Detect which cell encompasses the target text, then output its [x, y] center coordinate. 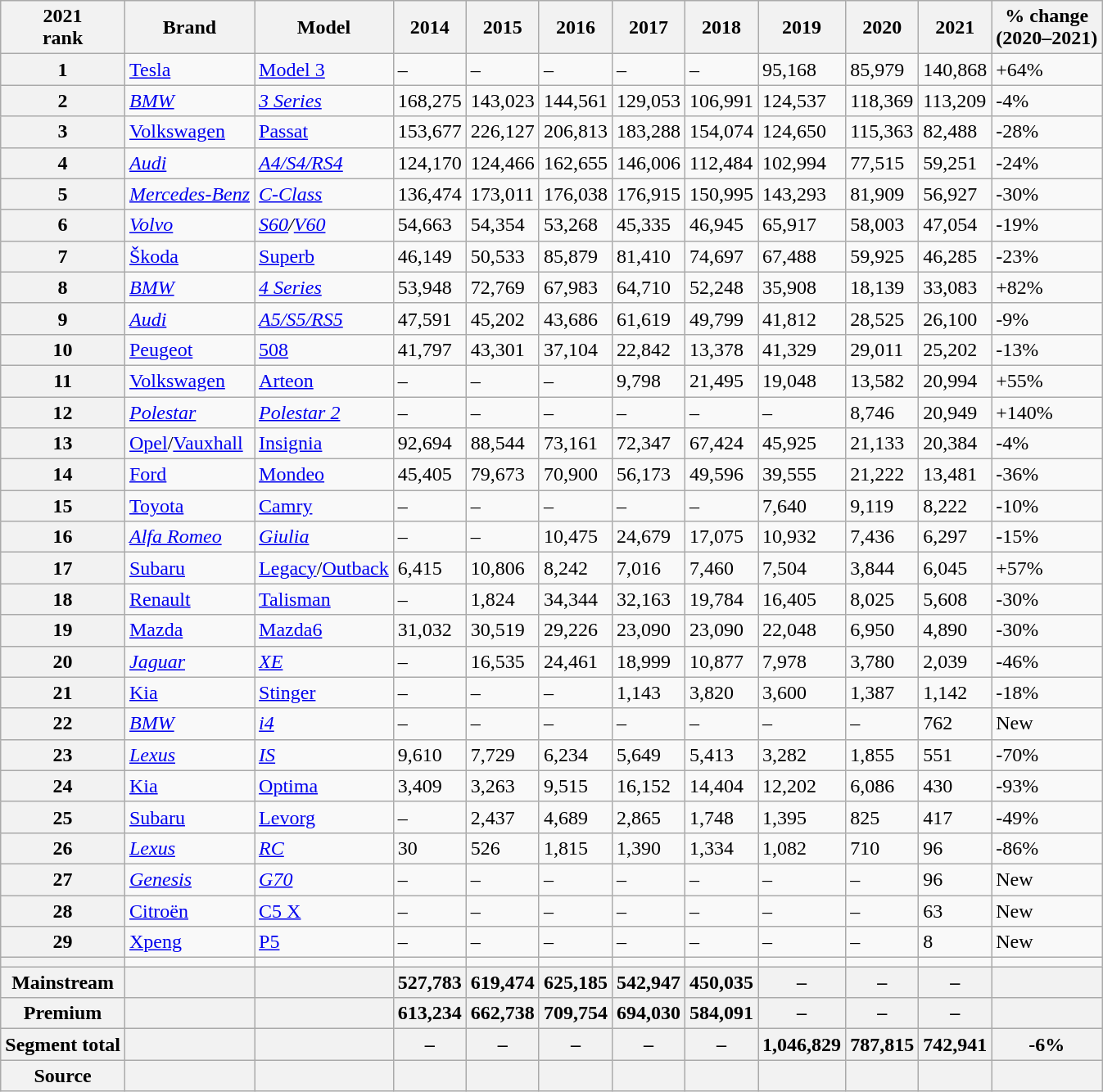
70,900 [575, 475]
73,161 [575, 444]
33,083 [955, 287]
41,329 [802, 350]
18 [63, 599]
2014 [429, 28]
Genesis [189, 879]
Renault [189, 599]
150,995 [721, 194]
2020 [883, 28]
Mazda [189, 630]
3,780 [883, 661]
10,475 [575, 537]
21,495 [721, 381]
508 [324, 350]
Segment total [63, 1045]
Premium [63, 1013]
-19% [1046, 225]
14 [63, 475]
143,023 [503, 101]
1,046,829 [802, 1045]
6,045 [955, 568]
Peugeot [189, 350]
9,610 [429, 755]
Brand [189, 28]
29 [63, 942]
4 [63, 163]
4 Series [324, 287]
168,275 [429, 101]
Passat [324, 132]
-24% [1046, 163]
Xpeng [189, 942]
46,285 [955, 256]
-15% [1046, 537]
2021 rank [63, 28]
30,519 [503, 630]
3,409 [429, 786]
-36% [1046, 475]
i4 [324, 724]
8,025 [883, 599]
-28% [1046, 132]
Škoda [189, 256]
% change(2020–2021) [1046, 28]
19,048 [802, 381]
1,748 [721, 817]
450,035 [721, 982]
20 [63, 661]
25 [63, 817]
417 [955, 817]
619,474 [503, 982]
13,481 [955, 475]
G70 [324, 879]
2,865 [649, 817]
625,185 [575, 982]
20,384 [955, 444]
53,268 [575, 225]
18,999 [649, 661]
2019 [802, 28]
+55% [1046, 381]
1,082 [802, 848]
21 [63, 693]
14,404 [721, 786]
10,806 [503, 568]
35,908 [802, 287]
46,945 [721, 225]
8,746 [883, 412]
1 [63, 70]
7 [63, 256]
-93% [1046, 786]
54,354 [503, 225]
527,783 [429, 982]
XE [324, 661]
20,949 [955, 412]
2 [63, 101]
47,591 [429, 318]
19,784 [721, 599]
22,048 [802, 630]
129,053 [649, 101]
3,600 [802, 693]
65,917 [802, 225]
1,142 [955, 693]
12,202 [802, 786]
Citroën [189, 911]
85,979 [883, 70]
IS [324, 755]
694,030 [649, 1013]
+64% [1046, 70]
29,011 [883, 350]
9,515 [575, 786]
16,405 [802, 599]
10 [63, 350]
26 [63, 848]
2017 [649, 28]
72,769 [503, 287]
183,288 [649, 132]
1,390 [649, 848]
28 [63, 911]
22 [63, 724]
143,293 [802, 194]
176,915 [649, 194]
5,608 [955, 599]
7,978 [802, 661]
28,525 [883, 318]
Source [63, 1076]
542,947 [649, 982]
584,091 [721, 1013]
-10% [1046, 506]
21,222 [883, 475]
1,824 [503, 599]
6 [63, 225]
112,484 [721, 163]
47,054 [955, 225]
45,202 [503, 318]
3,263 [503, 786]
59,251 [955, 163]
2,437 [503, 817]
Model [324, 28]
74,697 [721, 256]
710 [883, 848]
46,149 [429, 256]
24 [63, 786]
3,282 [802, 755]
54,663 [429, 225]
144,561 [575, 101]
67,488 [802, 256]
2021 [955, 28]
-18% [1046, 693]
39,555 [802, 475]
613,234 [429, 1013]
85,879 [575, 256]
P5 [324, 942]
63 [955, 911]
16,535 [503, 661]
50,533 [503, 256]
1,387 [883, 693]
64,710 [649, 287]
13,582 [883, 381]
10,932 [802, 537]
140,868 [955, 70]
709,754 [575, 1013]
6,086 [883, 786]
4,890 [955, 630]
-9% [1046, 318]
+140% [1046, 412]
102,994 [802, 163]
Mazda6 [324, 630]
Tesla [189, 70]
22,842 [649, 350]
29,226 [575, 630]
24,679 [649, 537]
6,297 [955, 537]
S60/V60 [324, 225]
662,738 [503, 1013]
118,369 [883, 101]
9,119 [883, 506]
49,596 [721, 475]
92,694 [429, 444]
A5/S5/RS5 [324, 318]
82,488 [955, 132]
7,640 [802, 506]
37,104 [575, 350]
6,234 [575, 755]
58,003 [883, 225]
8,242 [575, 568]
C5 X [324, 911]
34,344 [575, 599]
146,006 [649, 163]
81,909 [883, 194]
88,544 [503, 444]
19 [63, 630]
226,127 [503, 132]
Ford [189, 475]
17 [63, 568]
176,038 [575, 194]
17,075 [721, 537]
162,655 [575, 163]
20,994 [955, 381]
-70% [1046, 755]
-23% [1046, 256]
79,673 [503, 475]
Levorg [324, 817]
7,504 [802, 568]
6,950 [883, 630]
27 [63, 879]
Polestar [189, 412]
41,812 [802, 318]
32,163 [649, 599]
2015 [503, 28]
49,799 [721, 318]
787,815 [883, 1045]
Legacy/Outback [324, 568]
-6% [1046, 1045]
30 [429, 848]
-13% [1046, 350]
31,032 [429, 630]
52,248 [721, 287]
-46% [1046, 661]
56,173 [649, 475]
742,941 [955, 1045]
430 [955, 786]
95,168 [802, 70]
2016 [575, 28]
3,844 [883, 568]
124,466 [503, 163]
45,335 [649, 225]
Camry [324, 506]
81,410 [649, 256]
Mainstream [63, 982]
A4/S4/RS4 [324, 163]
1,395 [802, 817]
Arteon [324, 381]
18,139 [883, 287]
1,815 [575, 848]
61,619 [649, 318]
7,460 [721, 568]
16 [63, 537]
7,016 [649, 568]
43,301 [503, 350]
Talisman [324, 599]
59,925 [883, 256]
153,677 [429, 132]
3,820 [721, 693]
56,927 [955, 194]
Model 3 [324, 70]
124,537 [802, 101]
Giulia [324, 537]
Insignia [324, 444]
72,347 [649, 444]
25,202 [955, 350]
7,436 [883, 537]
23 [63, 755]
Toyota [189, 506]
2,039 [955, 661]
Polestar 2 [324, 412]
+82% [1046, 287]
10,877 [721, 661]
Alfa Romeo [189, 537]
5,413 [721, 755]
124,170 [429, 163]
21,133 [883, 444]
2018 [721, 28]
Superb [324, 256]
Mercedes-Benz [189, 194]
53,948 [429, 287]
9,798 [649, 381]
11 [63, 381]
45,925 [802, 444]
13 [63, 444]
77,515 [883, 163]
762 [955, 724]
5,649 [649, 755]
1,143 [649, 693]
4,689 [575, 817]
Stinger [324, 693]
Opel/Vauxhall [189, 444]
13,378 [721, 350]
16,152 [649, 786]
-49% [1046, 817]
106,991 [721, 101]
67,424 [721, 444]
206,813 [575, 132]
C-Class [324, 194]
+57% [1046, 568]
67,983 [575, 287]
6,415 [429, 568]
Volvo [189, 225]
3 [63, 132]
Jaguar [189, 661]
9 [63, 318]
Mondeo [324, 475]
8,222 [955, 506]
RC [324, 848]
551 [955, 755]
45,405 [429, 475]
7,729 [503, 755]
113,209 [955, 101]
825 [883, 817]
-86% [1046, 848]
115,363 [883, 132]
173,011 [503, 194]
124,650 [802, 132]
3 Series [324, 101]
Optima [324, 786]
12 [63, 412]
43,686 [575, 318]
5 [63, 194]
24,461 [575, 661]
136,474 [429, 194]
1,855 [883, 755]
41,797 [429, 350]
154,074 [721, 132]
15 [63, 506]
26,100 [955, 318]
1,334 [721, 848]
526 [503, 848]
